Detect which cell encompasses the target text, then output its [X, Y] center coordinate. 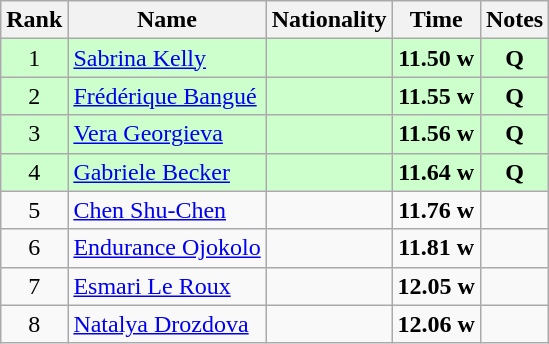
5 [34, 210]
8 [34, 324]
Esmari Le Roux [167, 286]
Frédérique Bangué [167, 96]
Endurance Ojokolo [167, 248]
Rank [34, 20]
11.81 w [436, 248]
Time [436, 20]
11.56 w [436, 134]
Natalya Drozdova [167, 324]
3 [34, 134]
4 [34, 172]
12.05 w [436, 286]
2 [34, 96]
11.76 w [436, 210]
12.06 w [436, 324]
11.55 w [436, 96]
Gabriele Becker [167, 172]
6 [34, 248]
Notes [514, 20]
1 [34, 58]
Name [167, 20]
11.64 w [436, 172]
11.50 w [436, 58]
7 [34, 286]
Vera Georgieva [167, 134]
Sabrina Kelly [167, 58]
Nationality [329, 20]
Chen Shu-Chen [167, 210]
